Scan for the cell matching the given text and deliver its (X, Y) coordinate at center. 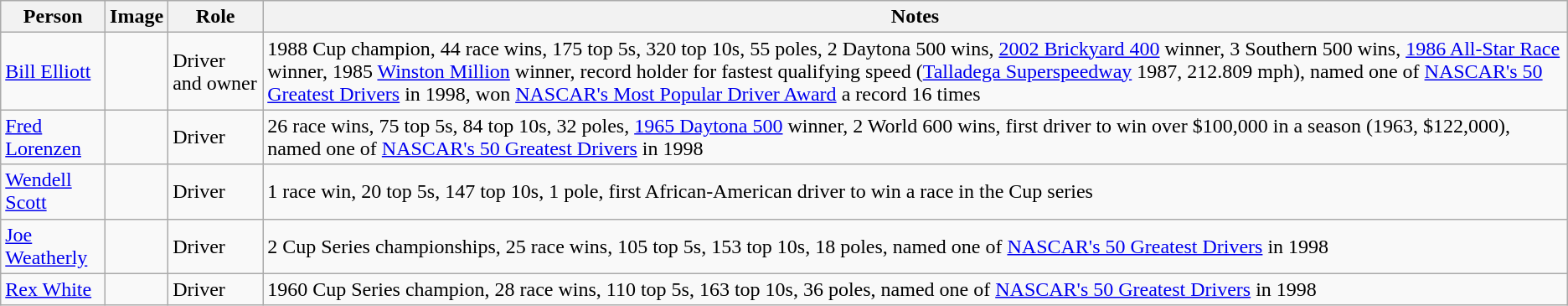
2 Cup Series championships, 25 race wins, 105 top 5s, 153 top 10s, 18 poles, named one of NASCAR's 50 Greatest Drivers in 1998 (916, 246)
1 race win, 20 top 5s, 147 top 10s, 1 pole, first African-American driver to win a race in the Cup series (916, 191)
Image (137, 17)
Person (54, 17)
Fred Lorenzen (54, 137)
Rex White (54, 289)
Joe Weatherly (54, 246)
Notes (916, 17)
1960 Cup Series champion, 28 race wins, 110 top 5s, 163 top 10s, 36 poles, named one of NASCAR's 50 Greatest Drivers in 1998 (916, 289)
Wendell Scott (54, 191)
Driver and owner (216, 71)
Bill Elliott (54, 71)
Role (216, 17)
